Provide the (X, Y) coordinate of the cell's center where the given text is located.  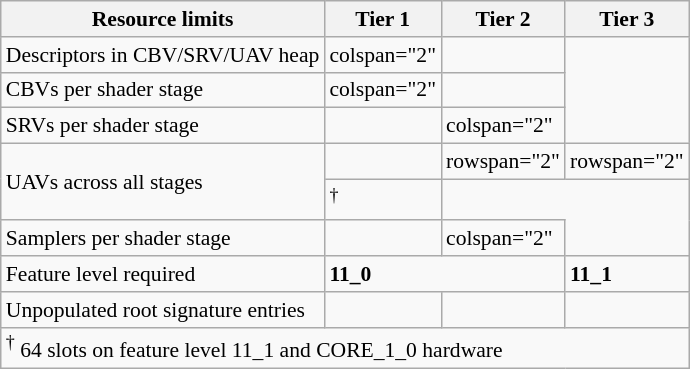
11_0 (444, 274)
CBVs per shader stage (163, 90)
Tier 1 (382, 19)
Samplers per shader stage (163, 239)
11_1 (627, 274)
SRVs per shader stage (163, 126)
Tier 3 (627, 19)
Descriptors in CBV/SRV/UAV heap (163, 55)
Feature level required (163, 274)
Unpopulated root signature entries (163, 310)
Resource limits (163, 19)
Tier 2 (503, 19)
† (382, 200)
† 64 slots on feature level 11_1 and CORE_1_0 hardware (345, 348)
UAVs across all stages (163, 182)
